Determine the (x, y) coordinate at the center of the cell enclosing the given text.  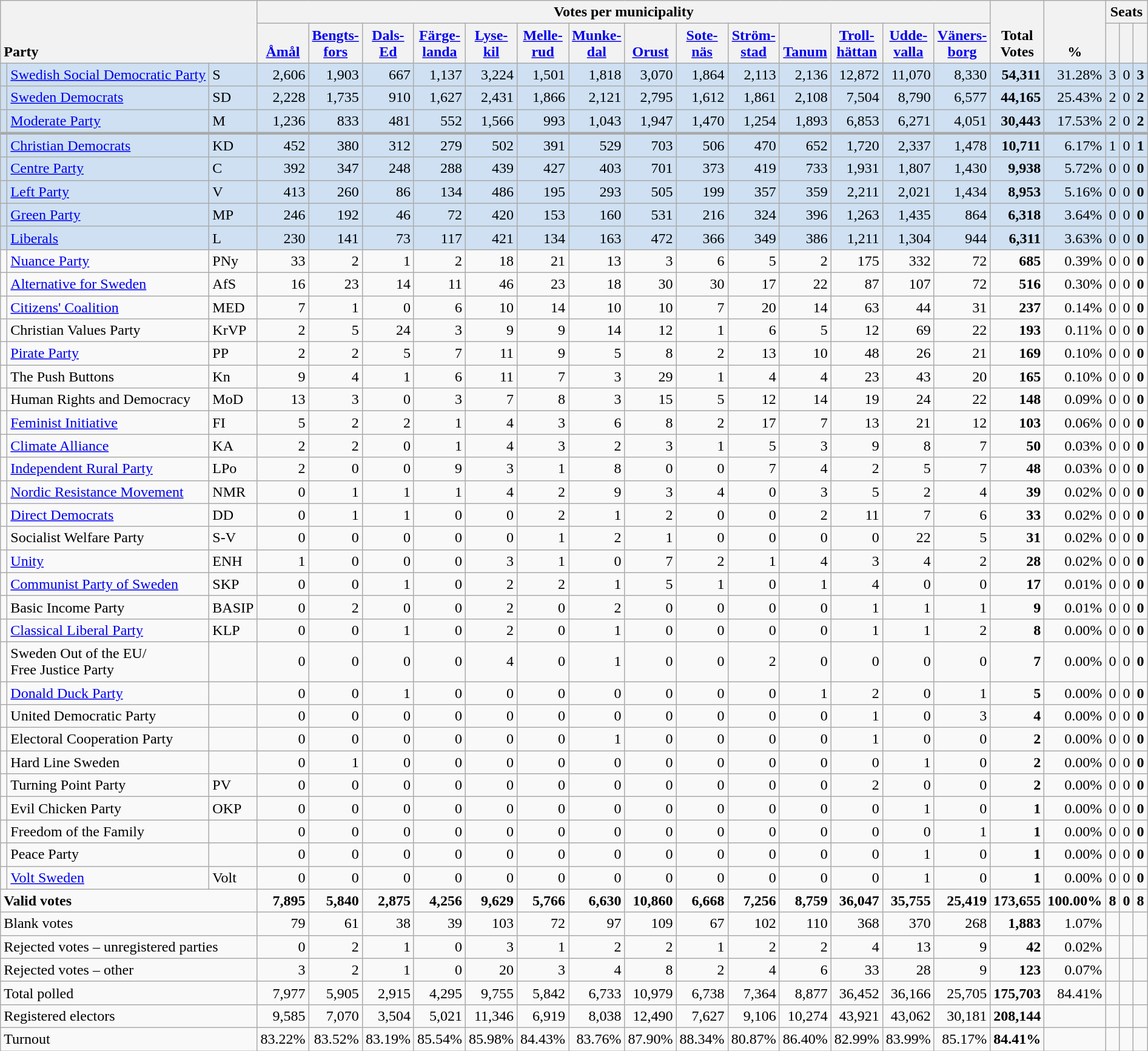
42 (1018, 947)
43 (908, 377)
165 (1018, 377)
505 (650, 192)
Freedom of the Family (108, 831)
12,490 (650, 1016)
2,915 (388, 993)
6,733 (597, 993)
United Democratic Party (108, 716)
Evil Chicken Party (108, 808)
175,703 (1018, 993)
83.22% (283, 1039)
87.90% (650, 1039)
Christian Values Party (108, 331)
685 (1018, 261)
0.14% (1075, 307)
V (233, 192)
Sweden Out of the EU/Free Justice Party (108, 661)
5,766 (543, 901)
439 (491, 169)
0.09% (1075, 400)
421 (491, 238)
0.39% (1075, 261)
6,577 (962, 98)
54,311 (1018, 75)
502 (491, 146)
Direct Democrats (108, 515)
Moderate Party (108, 121)
Väners- borg (962, 44)
1,430 (962, 169)
8,790 (908, 98)
0.30% (1075, 284)
368 (856, 924)
529 (597, 146)
123 (1018, 970)
Socialist Welfare Party (108, 538)
0.11% (1075, 331)
25.43% (1075, 98)
6,311 (1018, 238)
85.54% (439, 1039)
50 (1018, 446)
2,021 (908, 192)
Hard Line Sweden (108, 762)
10,860 (650, 901)
833 (335, 121)
35,755 (908, 901)
1,263 (856, 215)
Blank votes (129, 924)
97 (597, 924)
Rejected votes – unregistered parties (129, 947)
Total polled (129, 993)
Ström- stad (753, 44)
2,606 (283, 75)
293 (597, 192)
83.19% (388, 1039)
Färge- landa (439, 44)
359 (805, 192)
5.16% (1075, 192)
83.52% (335, 1039)
BASIP (233, 607)
148 (1018, 400)
L (233, 238)
993 (543, 121)
The Push Buttons (108, 377)
Kn (233, 377)
9,755 (491, 993)
Party (129, 32)
8,330 (962, 75)
Volt (233, 878)
Troll- hättan (856, 44)
36,166 (908, 993)
2,337 (908, 146)
2,136 (805, 75)
481 (388, 121)
KrVP (233, 331)
KA (233, 446)
Sote- näs (702, 44)
7,977 (283, 993)
5,021 (439, 1016)
531 (650, 215)
Centre Party (108, 169)
216 (702, 215)
2,795 (650, 98)
25,419 (962, 901)
1,254 (753, 121)
1,478 (962, 146)
366 (702, 238)
44 (908, 307)
PNy (233, 261)
246 (283, 215)
82.99% (856, 1039)
652 (805, 146)
1,435 (908, 215)
6,853 (856, 121)
43,062 (908, 1016)
MED (233, 307)
5,840 (335, 901)
1,566 (491, 121)
NMR (233, 492)
Basic Income Party (108, 607)
Feminist Initiative (108, 423)
470 (753, 146)
208,144 (1018, 1016)
85.17% (962, 1039)
29 (650, 377)
PP (233, 354)
516 (1018, 284)
420 (491, 215)
36,452 (856, 993)
403 (597, 169)
80.87% (753, 1039)
Alternative for Sweden (108, 284)
163 (597, 238)
506 (702, 146)
10,274 (805, 1016)
357 (753, 192)
Christian Democrats (108, 146)
2,228 (283, 98)
9,629 (491, 901)
117 (439, 238)
9,106 (753, 1016)
Total Votes (1018, 32)
9,585 (283, 1016)
30,181 (962, 1016)
3,224 (491, 75)
5.72% (1075, 169)
KLP (233, 630)
Åmål (283, 44)
67 (702, 924)
107 (908, 284)
230 (283, 238)
KD (233, 146)
31.28% (1075, 75)
87 (856, 284)
83.99% (908, 1039)
3.64% (1075, 215)
3.63% (1075, 238)
88.34% (702, 1039)
12,872 (856, 75)
0.07% (1075, 970)
1,612 (702, 98)
1,864 (702, 75)
Human Rights and Democracy (108, 400)
S (233, 75)
248 (388, 169)
386 (805, 238)
6,271 (908, 121)
Independent Rural Party (108, 469)
2,121 (597, 98)
1,735 (335, 98)
38 (388, 924)
7,070 (335, 1016)
373 (702, 169)
109 (650, 924)
5,842 (543, 993)
73 (388, 238)
1,807 (908, 169)
Classical Liberal Party (108, 630)
Electoral Cooperation Party (108, 739)
413 (283, 192)
Climate Alliance (108, 446)
347 (335, 169)
1,818 (597, 75)
LPo (233, 469)
391 (543, 146)
83.76% (597, 1039)
100.00% (1075, 901)
AfS (233, 284)
1,883 (1018, 924)
Tanum (805, 44)
486 (491, 192)
MoD (233, 400)
427 (543, 169)
8,759 (805, 901)
169 (1018, 354)
MP (233, 215)
1,043 (597, 121)
Rejected votes – other (129, 970)
703 (650, 146)
288 (439, 169)
SKP (233, 584)
Liberals (108, 238)
ENH (233, 561)
380 (335, 146)
1,137 (439, 75)
733 (805, 169)
Melle- rud (543, 44)
Communist Party of Sweden (108, 584)
Nordic Resistance Movement (108, 492)
SD (233, 98)
6,668 (702, 901)
452 (283, 146)
19 (856, 400)
312 (388, 146)
17.53% (1075, 121)
6.17% (1075, 146)
175 (856, 261)
3,070 (650, 75)
S-V (233, 538)
Donald Duck Party (108, 693)
0.06% (1075, 423)
173,655 (1018, 901)
8,953 (1018, 192)
Left Party (108, 192)
Unity (108, 561)
85.98% (491, 1039)
Bengts- fors (335, 44)
7,364 (753, 993)
1,211 (856, 238)
552 (439, 121)
332 (908, 261)
2,431 (491, 98)
110 (805, 924)
864 (962, 215)
160 (597, 215)
667 (388, 75)
396 (805, 215)
Seats (1127, 12)
86.40% (805, 1039)
M (233, 121)
237 (1018, 307)
370 (908, 924)
260 (335, 192)
1,470 (702, 121)
16 (283, 284)
1,893 (805, 121)
86 (388, 192)
102 (753, 924)
2,875 (388, 901)
Munke- dal (597, 44)
1,304 (908, 238)
141 (335, 238)
Nuance Party (108, 261)
195 (543, 192)
3,504 (388, 1016)
Registered electors (129, 1016)
25,705 (962, 993)
Citizens' Coalition (108, 307)
10,711 (1018, 146)
944 (962, 238)
30,443 (1018, 121)
Orust (650, 44)
11,070 (908, 75)
79 (283, 924)
FI (233, 423)
C (233, 169)
1,931 (856, 169)
1,903 (335, 75)
7,627 (702, 1016)
1,947 (650, 121)
Sweden Democrats (108, 98)
193 (1018, 331)
4,295 (439, 993)
36,047 (856, 901)
26 (908, 354)
419 (753, 169)
Volt Sweden (108, 878)
6,738 (702, 993)
4,256 (439, 901)
910 (388, 98)
11,346 (491, 1016)
472 (650, 238)
84.43% (543, 1039)
1,861 (753, 98)
7,504 (856, 98)
Votes per municipality (623, 12)
Green Party (108, 215)
69 (908, 331)
1,236 (283, 121)
153 (543, 215)
Pirate Party (108, 354)
Swedish Social Democratic Party (108, 75)
5,905 (335, 993)
6,630 (597, 901)
61 (335, 924)
1,720 (856, 146)
Lyse- kil (491, 44)
Turning Point Party (108, 785)
701 (650, 169)
6,919 (543, 1016)
8,038 (597, 1016)
OKP (233, 808)
2,211 (856, 192)
7,256 (753, 901)
392 (283, 169)
6,318 (1018, 215)
44,165 (1018, 98)
279 (439, 146)
9,938 (1018, 169)
Turnout (129, 1039)
DD (233, 515)
Valid votes (129, 901)
15 (650, 400)
Dals- Ed (388, 44)
63 (856, 307)
2,113 (753, 75)
Peace Party (108, 855)
10,979 (650, 993)
1.07% (1075, 924)
349 (753, 238)
Udde- valla (908, 44)
1,627 (439, 98)
43,921 (856, 1016)
4,051 (962, 121)
1,434 (962, 192)
324 (753, 215)
8,877 (805, 993)
199 (702, 192)
7,895 (283, 901)
1,866 (543, 98)
PV (233, 785)
192 (335, 215)
% (1075, 32)
268 (962, 924)
1,501 (543, 75)
2,108 (805, 98)
